Detect which cell encompasses the target text, then output its [X, Y] center coordinate. 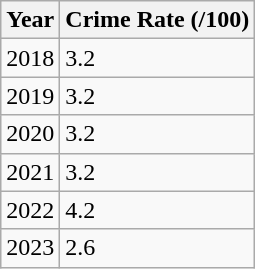
2018 [30, 58]
Crime Rate (/100) [158, 20]
2019 [30, 96]
4.2 [158, 210]
2022 [30, 210]
2.6 [158, 248]
Year [30, 20]
2021 [30, 172]
2023 [30, 248]
2020 [30, 134]
